Output the [X, Y] coordinate of the center of the cell containing the given text.  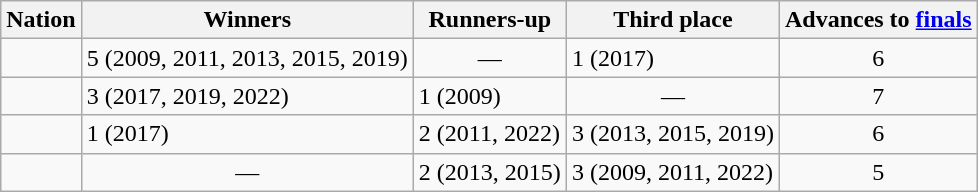
2 (2013, 2015) [490, 172]
3 (2013, 2015, 2019) [672, 134]
Winners [247, 20]
Nation [41, 20]
1 (2009) [490, 96]
Advances to finals [878, 20]
5 (2009, 2011, 2013, 2015, 2019) [247, 58]
Third place [672, 20]
3 (2017, 2019, 2022) [247, 96]
2 (2011, 2022) [490, 134]
3 (2009, 2011, 2022) [672, 172]
5 [878, 172]
Runners-up [490, 20]
7 [878, 96]
